For the text-containing cell, return its midpoint in (X, Y) coordinate format. 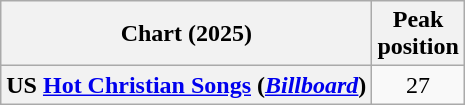
US Hot Christian Songs (Billboard) (186, 85)
Chart (2025) (186, 34)
Peakposition (418, 34)
27 (418, 85)
